Identify which cell holds the provided text, then report its [x, y] central coordinate. 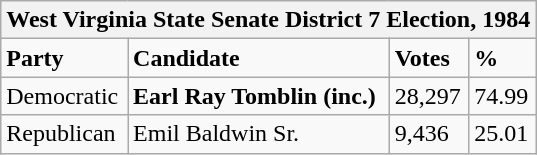
28,297 [428, 96]
9,436 [428, 134]
Republican [64, 134]
Emil Baldwin Sr. [259, 134]
Earl Ray Tomblin (inc.) [259, 96]
West Virginia State Senate District 7 Election, 1984 [268, 20]
% [502, 58]
Candidate [259, 58]
Votes [428, 58]
Party [64, 58]
25.01 [502, 134]
74.99 [502, 96]
Democratic [64, 96]
